Locate the cell with the specified text and output its [x, y] center coordinate. 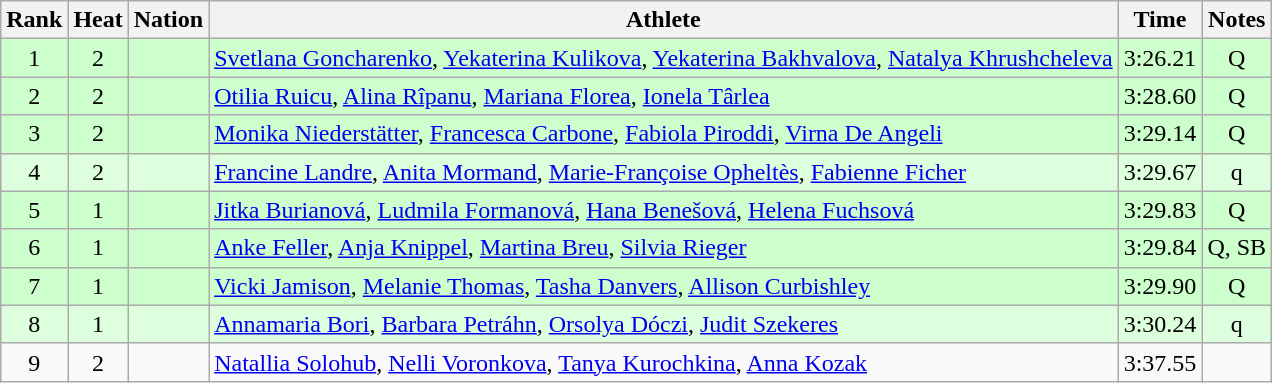
Vicki Jamison, Melanie Thomas, Tasha Danvers, Allison Curbishley [664, 286]
3:28.60 [1160, 96]
4 [34, 172]
Nation [168, 20]
Natallia Solohub, Nelli Voronkova, Tanya Kurochkina, Anna Kozak [664, 362]
3:37.55 [1160, 362]
3:29.14 [1160, 134]
Francine Landre, Anita Mormand, Marie-Françoise Opheltès, Fabienne Ficher [664, 172]
3:29.67 [1160, 172]
Annamaria Bori, Barbara Petráhn, Orsolya Dóczi, Judit Szekeres [664, 324]
7 [34, 286]
9 [34, 362]
Q, SB [1237, 248]
Time [1160, 20]
Athlete [664, 20]
3:29.90 [1160, 286]
3:29.83 [1160, 210]
3:26.21 [1160, 58]
Heat [98, 20]
5 [34, 210]
3:29.84 [1160, 248]
Anke Feller, Anja Knippel, Martina Breu, Silvia Rieger [664, 248]
Notes [1237, 20]
3:30.24 [1160, 324]
Otilia Ruicu, Alina Rîpanu, Mariana Florea, Ionela Târlea [664, 96]
Rank [34, 20]
6 [34, 248]
8 [34, 324]
Monika Niederstätter, Francesca Carbone, Fabiola Piroddi, Virna De Angeli [664, 134]
3 [34, 134]
Jitka Burianová, Ludmila Formanová, Hana Benešová, Helena Fuchsová [664, 210]
Svetlana Goncharenko, Yekaterina Kulikova, Yekaterina Bakhvalova, Natalya Khrushcheleva [664, 58]
